From the cell containing the given text, extract its center point as (X, Y) coordinate. 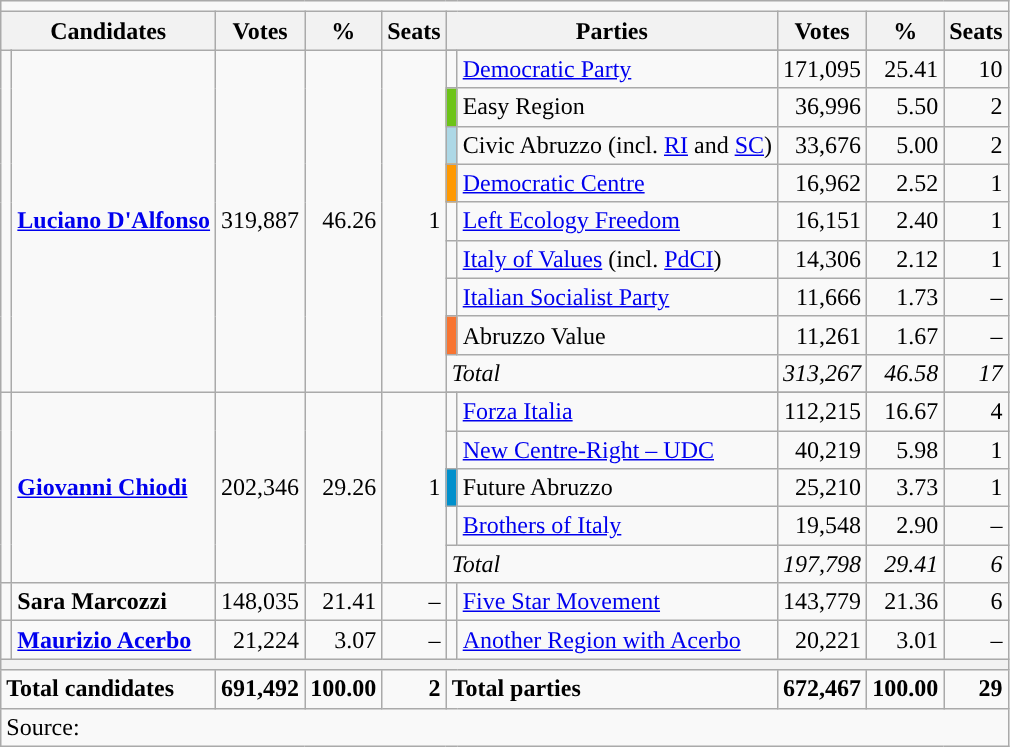
Civic Abruzzo (incl. RI and SC) (617, 145)
Giovanni Chiodi (114, 487)
29.26 (344, 487)
2.90 (906, 526)
11,666 (822, 297)
5.98 (906, 449)
Another Region with Acerbo (617, 640)
16,962 (822, 183)
Italy of Values (incl. PdCI) (617, 259)
1.67 (906, 335)
21,224 (260, 640)
Abruzzo Value (617, 335)
171,095 (822, 69)
5.00 (906, 145)
21.41 (344, 602)
19,548 (822, 526)
Luciano D'Alfonso (114, 222)
202,346 (260, 487)
40,219 (822, 449)
33,676 (822, 145)
672,467 (822, 689)
143,779 (822, 602)
Maurizio Acerbo (114, 640)
Forza Italia (617, 411)
Five Star Movement (617, 602)
Left Ecology Freedom (617, 221)
46.26 (344, 222)
10 (976, 69)
Source: (504, 727)
Easy Region (617, 107)
New Centre-Right – UDC (617, 449)
197,798 (822, 564)
2.40 (906, 221)
14,306 (822, 259)
11,261 (822, 335)
20,221 (822, 640)
1.73 (906, 297)
Total candidates (108, 689)
16,151 (822, 221)
17 (976, 373)
148,035 (260, 602)
319,887 (260, 222)
112,215 (822, 411)
4 (976, 411)
Brothers of Italy (617, 526)
Sara Marcozzi (114, 602)
Total parties (612, 689)
Italian Socialist Party (617, 297)
29.41 (906, 564)
2.12 (906, 259)
25,210 (822, 488)
Candidates (108, 31)
691,492 (260, 689)
Democratic Centre (617, 183)
46.58 (906, 373)
Parties (612, 31)
29 (976, 689)
21.36 (906, 602)
Democratic Party (617, 69)
2.52 (906, 183)
313,267 (822, 373)
16.67 (906, 411)
3.01 (906, 640)
3.07 (344, 640)
25.41 (906, 69)
3.73 (906, 488)
36,996 (822, 107)
Future Abruzzo (617, 488)
5.50 (906, 107)
